Pinpoint the cell where the given text exists, returning its (X, Y) midpoint coordinate. 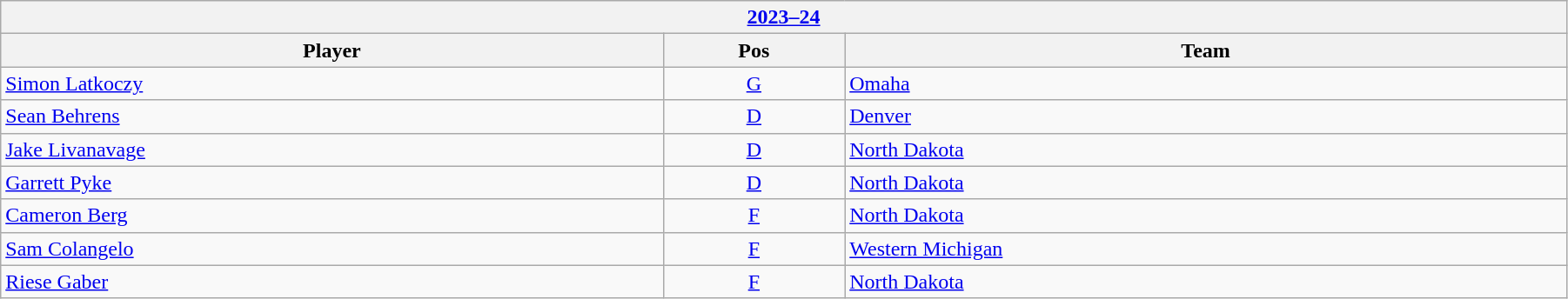
Jake Livanavage (332, 149)
Team (1206, 50)
Garrett Pyke (332, 183)
Sean Behrens (332, 116)
Player (332, 50)
Omaha (1206, 83)
Cameron Berg (332, 216)
Pos (754, 50)
Riese Gaber (332, 282)
Sam Colangelo (332, 249)
G (754, 83)
Simon Latkoczy (332, 83)
Denver (1206, 116)
Western Michigan (1206, 249)
2023–24 (784, 17)
